Search for the cell housing the specified text and yield its [x, y] center coordinate. 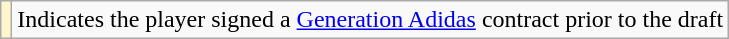
Indicates the player signed a Generation Adidas contract prior to the draft [370, 20]
